Detect which cell encompasses the target text, then output its [X, Y] center coordinate. 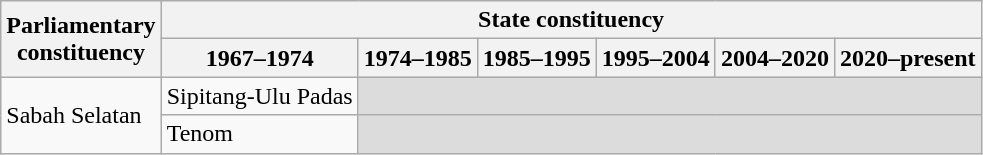
Parliamentaryconstituency [81, 39]
2020–present [908, 58]
Sipitang-Ulu Padas [260, 96]
1985–1995 [536, 58]
State constituency [571, 20]
Sabah Selatan [81, 115]
1995–2004 [656, 58]
2004–2020 [774, 58]
1967–1974 [260, 58]
1974–1985 [418, 58]
Tenom [260, 134]
